Output the [x, y] coordinate of the center of the cell containing the given text.  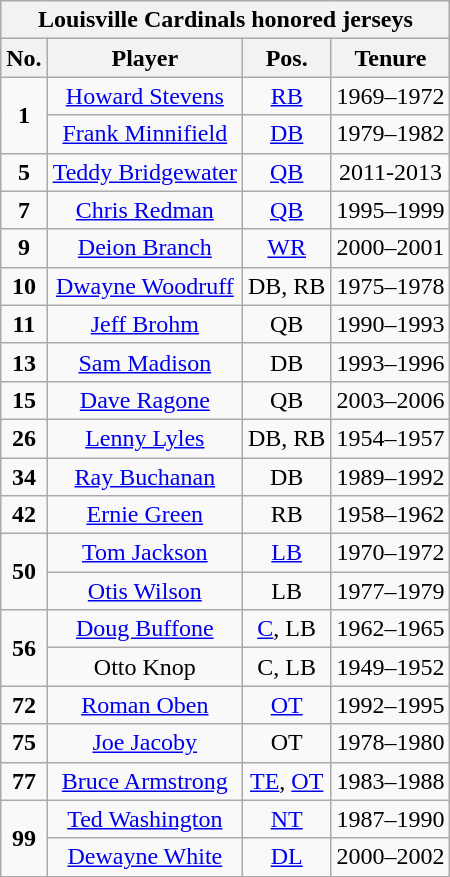
Otis Wilson [144, 591]
26 [24, 438]
11 [24, 324]
Otto Knop [144, 667]
Tom Jackson [144, 553]
75 [24, 743]
Ray Buchanan [144, 477]
Ted Washington [144, 819]
Ernie Green [144, 515]
Joe Jacoby [144, 743]
9 [24, 248]
2003–2006 [390, 400]
Tenure [390, 58]
1990–1993 [390, 324]
Jeff Brohm [144, 324]
DL [286, 857]
1989–1992 [390, 477]
Dave Ragone [144, 400]
Teddy Bridgewater [144, 172]
2000–2001 [390, 248]
1977–1979 [390, 591]
15 [24, 400]
77 [24, 781]
1970–1972 [390, 553]
1969–1972 [390, 96]
1958–1962 [390, 515]
7 [24, 210]
13 [24, 362]
Louisville Cardinals honored jerseys [226, 20]
56 [24, 648]
1978–1980 [390, 743]
Pos. [286, 58]
2011-2013 [390, 172]
1979–1982 [390, 134]
Bruce Armstrong [144, 781]
34 [24, 477]
99 [24, 838]
Howard Stevens [144, 96]
WR [286, 248]
No. [24, 58]
72 [24, 705]
Dewayne White [144, 857]
42 [24, 515]
1995–1999 [390, 210]
Frank Minnifield [144, 134]
1949–1952 [390, 667]
Deion Branch [144, 248]
1975–1978 [390, 286]
TE, OT [286, 781]
1983–1988 [390, 781]
Dwayne Woodruff [144, 286]
1962–1965 [390, 629]
1992–1995 [390, 705]
Roman Oben [144, 705]
Lenny Lyles [144, 438]
5 [24, 172]
Sam Madison [144, 362]
2000–2002 [390, 857]
1987–1990 [390, 819]
1954–1957 [390, 438]
Doug Buffone [144, 629]
10 [24, 286]
Player [144, 58]
50 [24, 572]
NT [286, 819]
1993–1996 [390, 362]
Chris Redman [144, 210]
1 [24, 115]
